Find where the given text appears and provide that cell's center as (X, Y) coordinate. 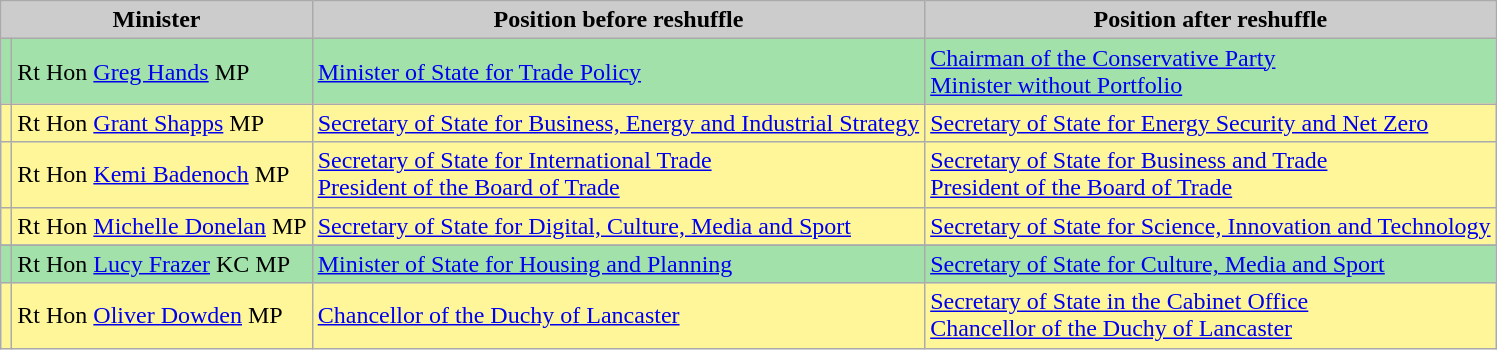
Secretary of State for Business, Energy and Industrial Strategy (618, 123)
Minister (156, 20)
Rt Hon Lucy Frazer KC MP (162, 264)
Secretary of State for Business and TradePresident of the Board of Trade (1210, 174)
Secretary of State for Digital, Culture, Media and Sport (618, 226)
Secretary of State for Energy Security and Net Zero (1210, 123)
Chairman of the Conservative PartyMinister without Portfolio (1210, 72)
Chancellor of the Duchy of Lancaster (618, 316)
Secretary of State for Culture, Media and Sport (1210, 264)
Position before reshuffle (618, 20)
Rt Hon Oliver Dowden MP (162, 316)
Rt Hon Grant Shapps MP (162, 123)
Minister of State for Trade Policy (618, 72)
Secretary of State in the Cabinet OfficeChancellor of the Duchy of Lancaster (1210, 316)
Rt Hon Kemi Badenoch MP (162, 174)
Rt Hon Greg Hands MP (162, 72)
Position after reshuffle (1210, 20)
Rt Hon Michelle Donelan MP (162, 226)
Minister of State for Housing and Planning (618, 264)
Secretary of State for International TradePresident of the Board of Trade (618, 174)
Secretary of State for Science, Innovation and Technology (1210, 226)
